Search for the cell housing the specified text and yield its [X, Y] center coordinate. 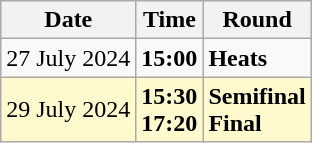
15:3017:20 [170, 110]
27 July 2024 [68, 58]
SemifinalFinal [257, 110]
Date [68, 20]
29 July 2024 [68, 110]
Heats [257, 58]
Time [170, 20]
Round [257, 20]
15:00 [170, 58]
